Determine the [x, y] coordinate at the center of the cell enclosing the given text.  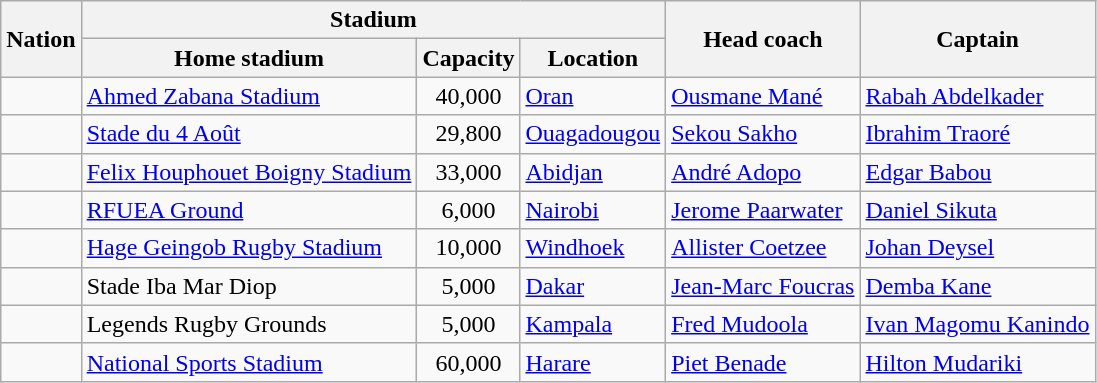
Nairobi [593, 210]
Sekou Sakho [763, 134]
Home stadium [249, 58]
33,000 [468, 172]
Edgar Babou [978, 172]
Kampala [593, 324]
Dakar [593, 286]
Ivan Magomu Kanindo [978, 324]
Stade Iba Mar Diop [249, 286]
National Sports Stadium [249, 362]
Felix Houphouet Boigny Stadium [249, 172]
Jerome Paarwater [763, 210]
Harare [593, 362]
Abidjan [593, 172]
Johan Deysel [978, 248]
Windhoek [593, 248]
Piet Benade [763, 362]
Ousmane Mané [763, 96]
10,000 [468, 248]
Capacity [468, 58]
Fred Mudoola [763, 324]
Allister Coetzee [763, 248]
Oran [593, 96]
Stadium [374, 20]
RFUEA Ground [249, 210]
André Adopo [763, 172]
Nation [41, 39]
Ibrahim Traoré [978, 134]
60,000 [468, 362]
Ouagadougou [593, 134]
Location [593, 58]
Hilton Mudariki [978, 362]
Jean-Marc Foucras [763, 286]
Hage Geingob Rugby Stadium [249, 248]
6,000 [468, 210]
29,800 [468, 134]
Captain [978, 39]
Rabah Abdelkader [978, 96]
Ahmed Zabana Stadium [249, 96]
Stade du 4 Août [249, 134]
Daniel Sikuta [978, 210]
Demba Kane [978, 286]
Legends Rugby Grounds [249, 324]
Head coach [763, 39]
40,000 [468, 96]
